Output the [X, Y] coordinate of the center of the cell containing the given text.  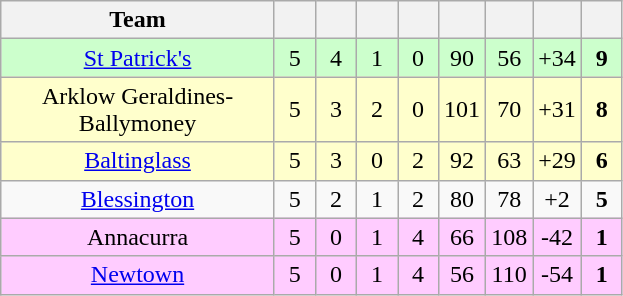
Annacurra [138, 237]
80 [462, 199]
6 [602, 161]
+29 [558, 161]
101 [462, 110]
Blessington [138, 199]
110 [510, 275]
92 [462, 161]
+34 [558, 58]
+31 [558, 110]
-42 [558, 237]
Team [138, 20]
Baltinglass [138, 161]
66 [462, 237]
St Patrick's [138, 58]
Arklow Geraldines-Ballymoney [138, 110]
108 [510, 237]
90 [462, 58]
Newtown [138, 275]
78 [510, 199]
+2 [558, 199]
8 [602, 110]
9 [602, 58]
-54 [558, 275]
63 [510, 161]
70 [510, 110]
